Locate the cell with the specified text and output its (X, Y) center coordinate. 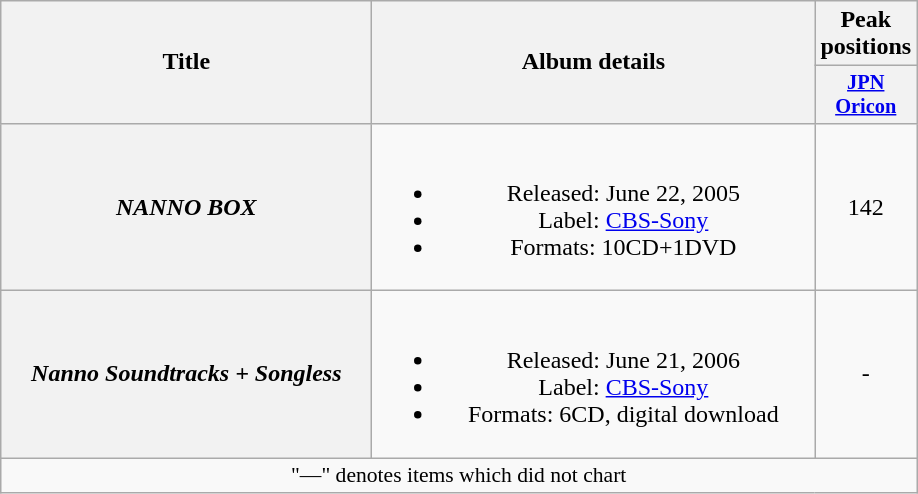
Title (186, 62)
142 (866, 206)
NANNO BOX (186, 206)
JPNOricon (866, 95)
Released: June 21, 2006Label: CBS-SonyFormats: 6CD, digital download (594, 374)
Released: June 22, 2005Label: CBS-SonyFormats: 10CD+1DVD (594, 206)
Album details (594, 62)
- (866, 374)
Peak positions (866, 34)
"—" denotes items which did not chart (459, 476)
Nanno Soundtracks + Songless (186, 374)
